Extract the (X, Y) coordinate from the center of the cell holding the provided text.  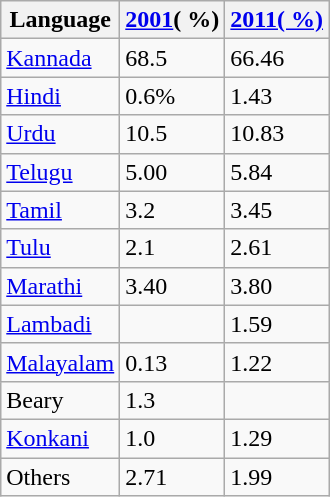
1.99 (277, 477)
2.1 (172, 248)
Tulu (60, 248)
1.0 (172, 438)
Kannada (60, 58)
Telugu (60, 172)
1.22 (277, 362)
0.6% (172, 96)
2001( %) (172, 20)
Language (60, 20)
2.61 (277, 248)
3.80 (277, 286)
68.5 (172, 58)
Hindi (60, 96)
Tamil (60, 210)
Marathi (60, 286)
10.83 (277, 134)
2.71 (172, 477)
Malayalam (60, 362)
5.00 (172, 172)
5.84 (277, 172)
3.45 (277, 210)
Lambadi (60, 324)
Others (60, 477)
1.29 (277, 438)
1.59 (277, 324)
1.43 (277, 96)
2011( %) (277, 20)
10.5 (172, 134)
3.40 (172, 286)
Konkani (60, 438)
Urdu (60, 134)
1.3 (172, 400)
66.46 (277, 58)
Beary (60, 400)
0.13 (172, 362)
3.2 (172, 210)
